From the cell containing the given text, extract its center point as [X, Y] coordinate. 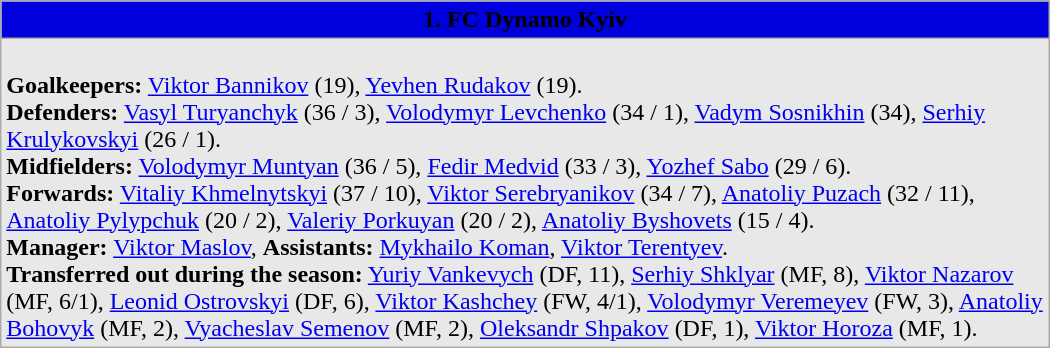
1. FC Dynamo Kyiv [525, 20]
